Search for the cell housing the specified text and yield its [X, Y] center coordinate. 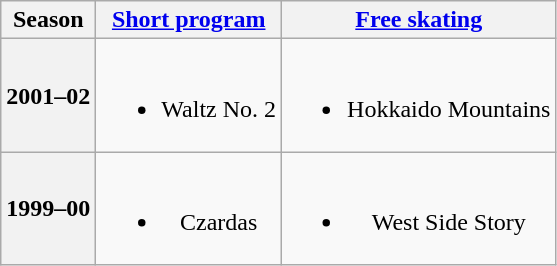
Free skating [419, 20]
2001–02 [48, 96]
West Side Story [419, 208]
Czardas [189, 208]
Short program [189, 20]
Season [48, 20]
1999–00 [48, 208]
Hokkaido Mountains [419, 96]
Waltz No. 2 [189, 96]
